Search for the cell housing the specified text and yield its [x, y] center coordinate. 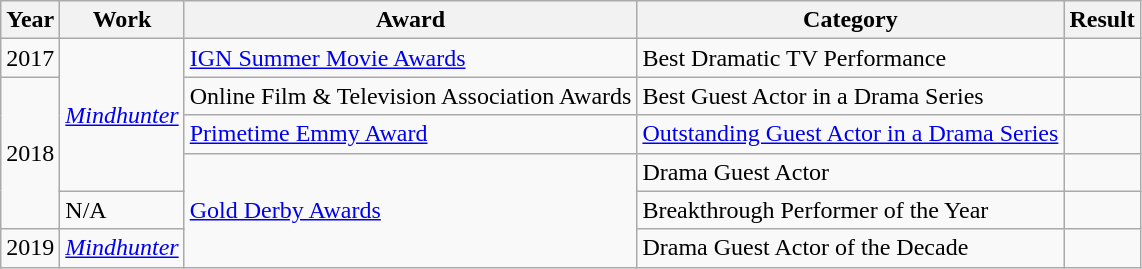
Category [850, 20]
Award [410, 20]
2019 [30, 248]
Online Film & Television Association Awards [410, 96]
Result [1102, 20]
N/A [122, 210]
Best Dramatic TV Performance [850, 58]
Best Guest Actor in a Drama Series [850, 96]
2017 [30, 58]
Gold Derby Awards [410, 210]
Primetime Emmy Award [410, 134]
Drama Guest Actor of the Decade [850, 248]
Breakthrough Performer of the Year [850, 210]
Outstanding Guest Actor in a Drama Series [850, 134]
IGN Summer Movie Awards [410, 58]
Work [122, 20]
2018 [30, 153]
Drama Guest Actor [850, 172]
Year [30, 20]
